Locate the cell with the specified text and output its [X, Y] center coordinate. 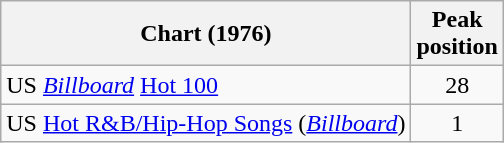
US Hot R&B/Hip-Hop Songs (Billboard) [206, 123]
1 [457, 123]
Chart (1976) [206, 34]
US Billboard Hot 100 [206, 85]
28 [457, 85]
Peakposition [457, 34]
